Determine the (X, Y) coordinate at the center of the cell enclosing the given text.  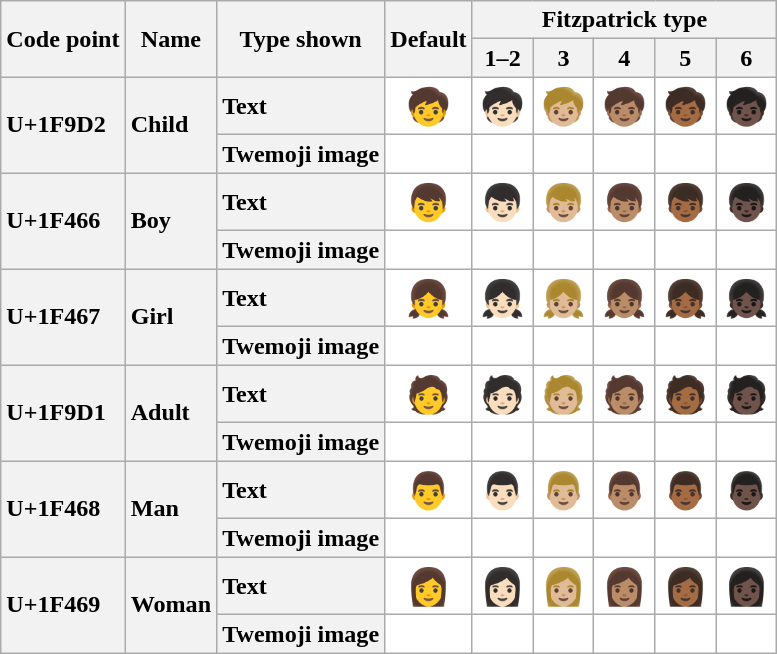
👧🏾 (686, 298)
👦🏽 (624, 202)
U+1F467 (63, 317)
Child (171, 125)
👦🏻 (502, 202)
👩🏻 (502, 586)
6 (746, 58)
U+1F9D1 (63, 413)
🧑🏾 (686, 394)
U+1F468 (63, 509)
🧑🏽 (624, 394)
👨🏿 (746, 490)
🧑🏻 (502, 394)
👧🏽 (624, 298)
3 (564, 58)
👦 (428, 202)
Girl (171, 317)
🧒🏾 (686, 106)
Default (428, 39)
Man (171, 509)
U+1F466 (63, 221)
🧒🏽 (624, 106)
👧 (428, 298)
👧🏼 (564, 298)
👩🏽 (624, 586)
👩 (428, 586)
👨🏼 (564, 490)
👩🏾 (686, 586)
Name (171, 39)
👧🏿 (746, 298)
Fitzpatrick type (624, 20)
Boy (171, 221)
🧑🏿 (746, 394)
🧒 (428, 106)
🧒🏼 (564, 106)
👨🏽 (624, 490)
👨🏻 (502, 490)
👦🏼 (564, 202)
👩🏼 (564, 586)
👦🏿 (746, 202)
Adult (171, 413)
🧑🏼 (564, 394)
U+1F469 (63, 605)
Code point (63, 39)
👦🏾 (686, 202)
🧒🏿 (746, 106)
U+1F9D2 (63, 125)
Type shown (301, 39)
👨 (428, 490)
👧🏻 (502, 298)
🧑 (428, 394)
Woman (171, 605)
5 (686, 58)
👩🏿 (746, 586)
🧒🏻 (502, 106)
1–2 (502, 58)
4 (624, 58)
👨🏾 (686, 490)
